From the cell containing the given text, extract its center point as (x, y) coordinate. 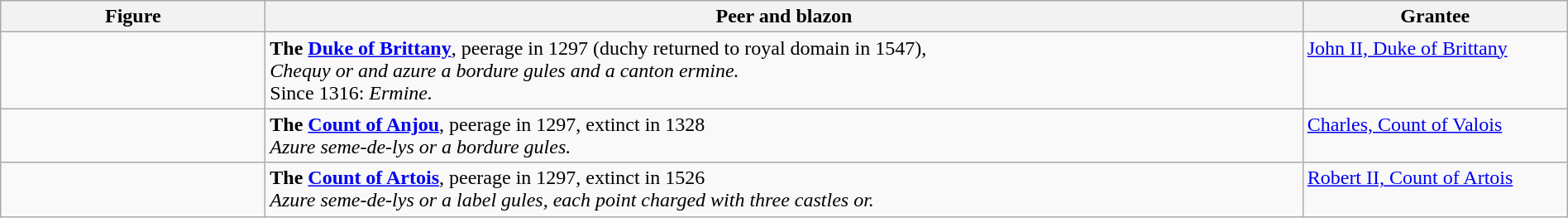
Figure (133, 17)
John II, Duke of Brittany (1435, 70)
The Count of Anjou, peerage in 1297, extinct in 1328Azure seme-de-lys or a bordure gules. (784, 136)
Grantee (1435, 17)
The Count of Artois, peerage in 1297, extinct in 1526Azure seme-de-lys or a label gules, each point charged with three castles or. (784, 189)
Robert II, Count of Artois (1435, 189)
Peer and blazon (784, 17)
Charles, Count of Valois (1435, 136)
